Locate the cell with the specified text and output its [X, Y] center coordinate. 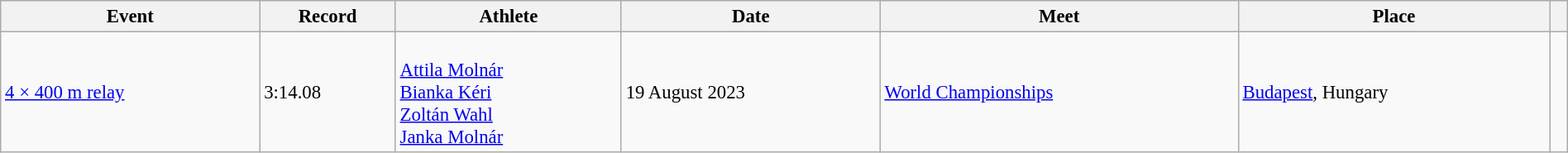
Attila MolnárBianka KériZoltán WahlJanka Molnár [508, 93]
Date [751, 17]
19 August 2023 [751, 93]
Record [327, 17]
World Championships [1059, 93]
3:14.08 [327, 93]
Budapest, Hungary [1394, 93]
Athlete [508, 17]
Event [131, 17]
Meet [1059, 17]
Place [1394, 17]
4 × 400 m relay [131, 93]
